Extract the [x, y] coordinate from the center of the cell holding the provided text.  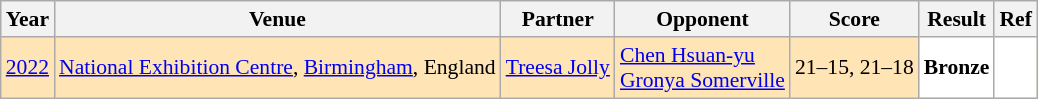
Year [28, 19]
21–15, 21–18 [854, 68]
Result [957, 19]
Opponent [702, 19]
Treesa Jolly [558, 68]
Venue [278, 19]
Partner [558, 19]
Bronze [957, 68]
National Exhibition Centre, Birmingham, England [278, 68]
Score [854, 19]
Ref [1015, 19]
2022 [28, 68]
Chen Hsuan-yu Gronya Somerville [702, 68]
